Search for the cell housing the specified text and yield its (x, y) center coordinate. 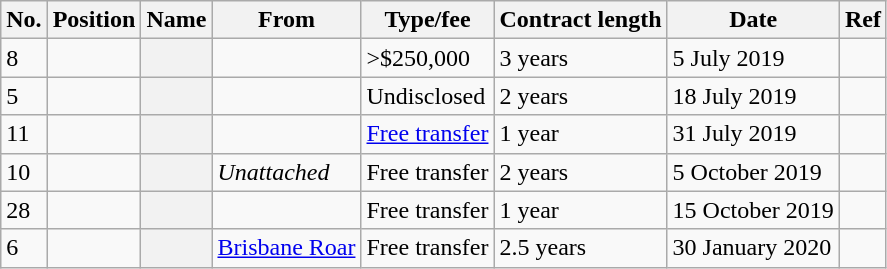
5 (24, 96)
Undisclosed (428, 96)
5 October 2019 (753, 172)
Brisbane Roar (286, 248)
Contract length (580, 20)
30 January 2020 (753, 248)
11 (24, 134)
6 (24, 248)
18 July 2019 (753, 96)
Unattached (286, 172)
8 (24, 58)
31 July 2019 (753, 134)
Ref (862, 20)
2.5 years (580, 248)
Position (94, 20)
10 (24, 172)
From (286, 20)
>$250,000 (428, 58)
5 July 2019 (753, 58)
28 (24, 210)
Type/fee (428, 20)
Name (176, 20)
3 years (580, 58)
15 October 2019 (753, 210)
No. (24, 20)
Date (753, 20)
